Pinpoint the cell where the given text exists, returning its [x, y] midpoint coordinate. 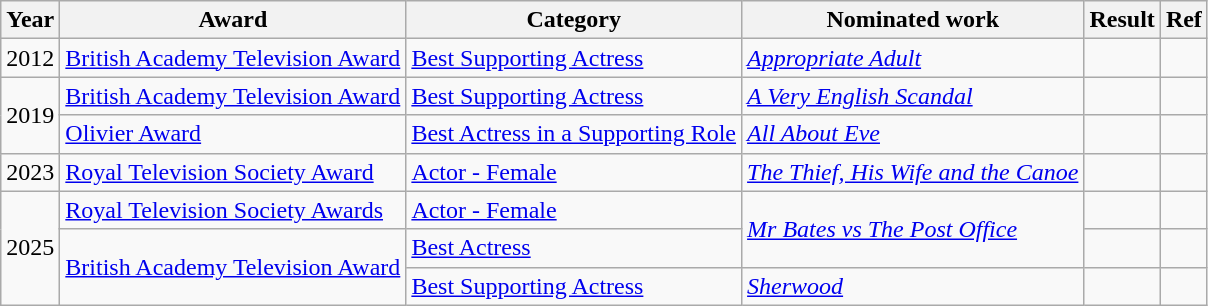
Nominated work [913, 20]
Best Actress in a Supporting Role [574, 134]
Appropriate Adult [913, 58]
Royal Television Society Awards [233, 210]
2012 [30, 58]
Category [574, 20]
Ref [1184, 20]
Olivier Award [233, 134]
A Very English Scandal [913, 96]
2019 [30, 115]
Best Actress [574, 248]
Year [30, 20]
Sherwood [913, 286]
Mr Bates vs The Post Office [913, 229]
2023 [30, 172]
The Thief, His Wife and the Canoe [913, 172]
Royal Television Society Award [233, 172]
Award [233, 20]
Result [1122, 20]
2025 [30, 248]
All About Eve [913, 134]
